Provide the [X, Y] coordinate of the cell's center where the given text is located.  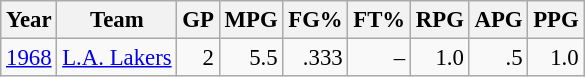
5.5 [251, 58]
Team [117, 20]
FG% [316, 20]
– [380, 58]
PPG [556, 20]
.333 [316, 58]
GP [198, 20]
Year [29, 20]
APG [498, 20]
RPG [440, 20]
MPG [251, 20]
1968 [29, 58]
.5 [498, 58]
FT% [380, 20]
2 [198, 58]
L.A. Lakers [117, 58]
